Determine the [x, y] coordinate at the center of the cell enclosing the given text.  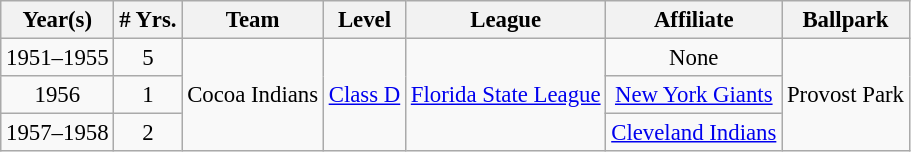
Level [364, 20]
1 [148, 95]
Cocoa Indians [253, 96]
Provost Park [846, 96]
Florida State League [506, 96]
Team [253, 20]
League [506, 20]
Affiliate [694, 20]
# Yrs. [148, 20]
1957–1958 [58, 133]
New York Giants [694, 95]
None [694, 58]
1951–1955 [58, 58]
5 [148, 58]
Ballpark [846, 20]
1956 [58, 95]
Year(s) [58, 20]
Cleveland Indians [694, 133]
2 [148, 133]
Class D [364, 96]
